Find where the given text appears and provide that cell's center as (x, y) coordinate. 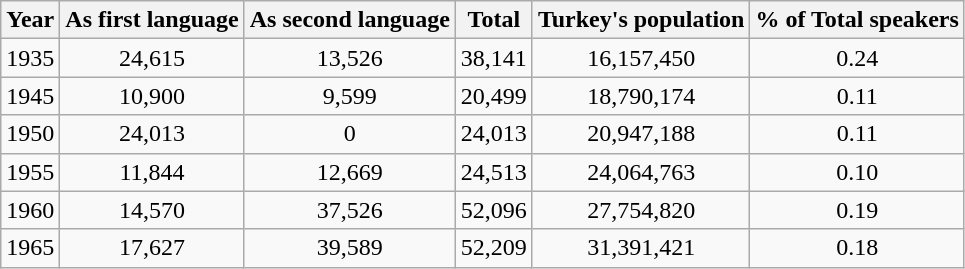
Total (494, 20)
1950 (30, 134)
18,790,174 (641, 96)
20,499 (494, 96)
39,589 (350, 248)
38,141 (494, 58)
As second language (350, 20)
0.24 (857, 58)
1935 (30, 58)
52,096 (494, 210)
11,844 (152, 172)
27,754,820 (641, 210)
1960 (30, 210)
13,526 (350, 58)
14,570 (152, 210)
16,157,450 (641, 58)
31,391,421 (641, 248)
0.19 (857, 210)
1965 (30, 248)
Year (30, 20)
37,526 (350, 210)
0.10 (857, 172)
Turkey's population (641, 20)
% of Total speakers (857, 20)
1955 (30, 172)
0.18 (857, 248)
9,599 (350, 96)
0 (350, 134)
52,209 (494, 248)
24,064,763 (641, 172)
12,669 (350, 172)
24,513 (494, 172)
As first language (152, 20)
10,900 (152, 96)
17,627 (152, 248)
1945 (30, 96)
20,947,188 (641, 134)
24,615 (152, 58)
